Output the [x, y] coordinate of the center of the cell containing the given text.  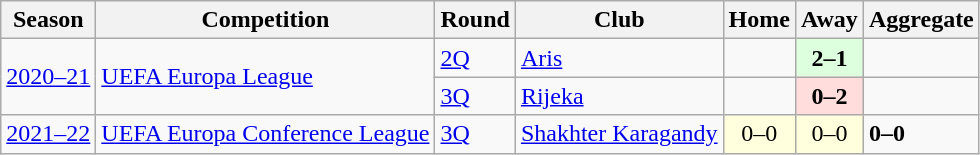
UEFA Europa Conference League [266, 134]
Round [475, 20]
UEFA Europa League [266, 77]
2021–22 [48, 134]
0–2 [829, 96]
Club [619, 20]
2Q [475, 58]
Competition [266, 20]
Rijeka [619, 96]
Aggregate [921, 20]
Away [829, 20]
2–1 [829, 58]
Shakhter Karagandy [619, 134]
Season [48, 20]
Aris [619, 58]
Home [759, 20]
2020–21 [48, 77]
